Provide the (x, y) coordinate of the cell's center where the given text is located.  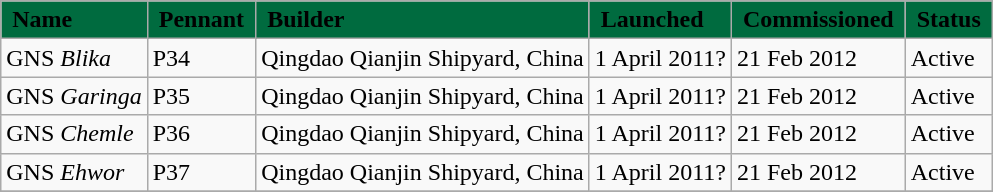
GNS Chemle (74, 134)
Builder (423, 20)
GNS Garinga (74, 96)
Name (74, 20)
P34 (201, 58)
Pennant (201, 20)
P35 (201, 96)
Commissioned (818, 20)
Launched (660, 20)
GNS Blika (74, 58)
P37 (201, 172)
P36 (201, 134)
GNS Ehwor (74, 172)
Status (948, 20)
